Scan for the cell matching the given text and deliver its [X, Y] coordinate at center. 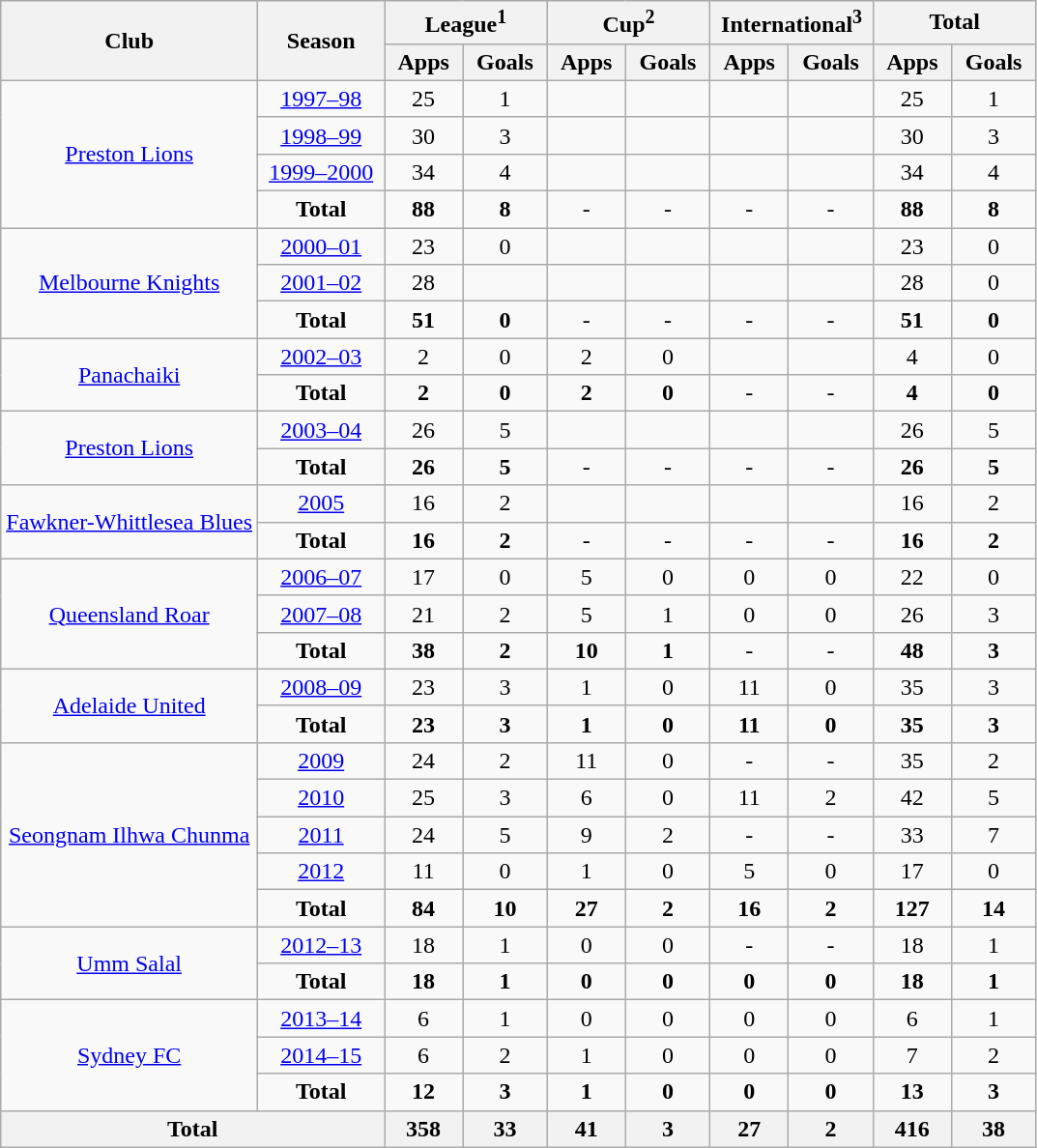
2011 [321, 835]
1998–99 [321, 135]
2002–03 [321, 357]
1999–2000 [321, 172]
Umm Salal [130, 963]
12 [423, 1092]
2012 [321, 872]
2007–08 [321, 614]
13 [912, 1092]
416 [912, 1129]
Sydney FC [130, 1055]
Club [130, 41]
21 [423, 614]
Panachaiki [130, 375]
2013–14 [321, 1019]
Melbourne Knights [130, 283]
2010 [321, 798]
Cup2 [628, 23]
358 [423, 1129]
2009 [321, 761]
Adelaide United [130, 705]
84 [423, 908]
2000–01 [321, 246]
2006–07 [321, 577]
2008–09 [321, 687]
2014–15 [321, 1055]
9 [586, 835]
League1 [466, 23]
2012–13 [321, 945]
14 [994, 908]
Queensland Roar [130, 614]
1997–98 [321, 99]
48 [912, 650]
Seongnam Ilhwa Chunma [130, 834]
42 [912, 798]
International3 [792, 23]
2003–04 [321, 430]
Season [321, 41]
2005 [321, 503]
41 [586, 1129]
22 [912, 577]
127 [912, 908]
Fawkner-Whittlesea Blues [130, 522]
2001–02 [321, 283]
